Find where the given text appears and provide that cell's center as [x, y] coordinate. 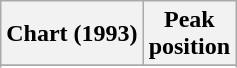
Chart (1993) [72, 34]
Peakposition [189, 34]
